From the cell containing the given text, extract its center point as (X, Y) coordinate. 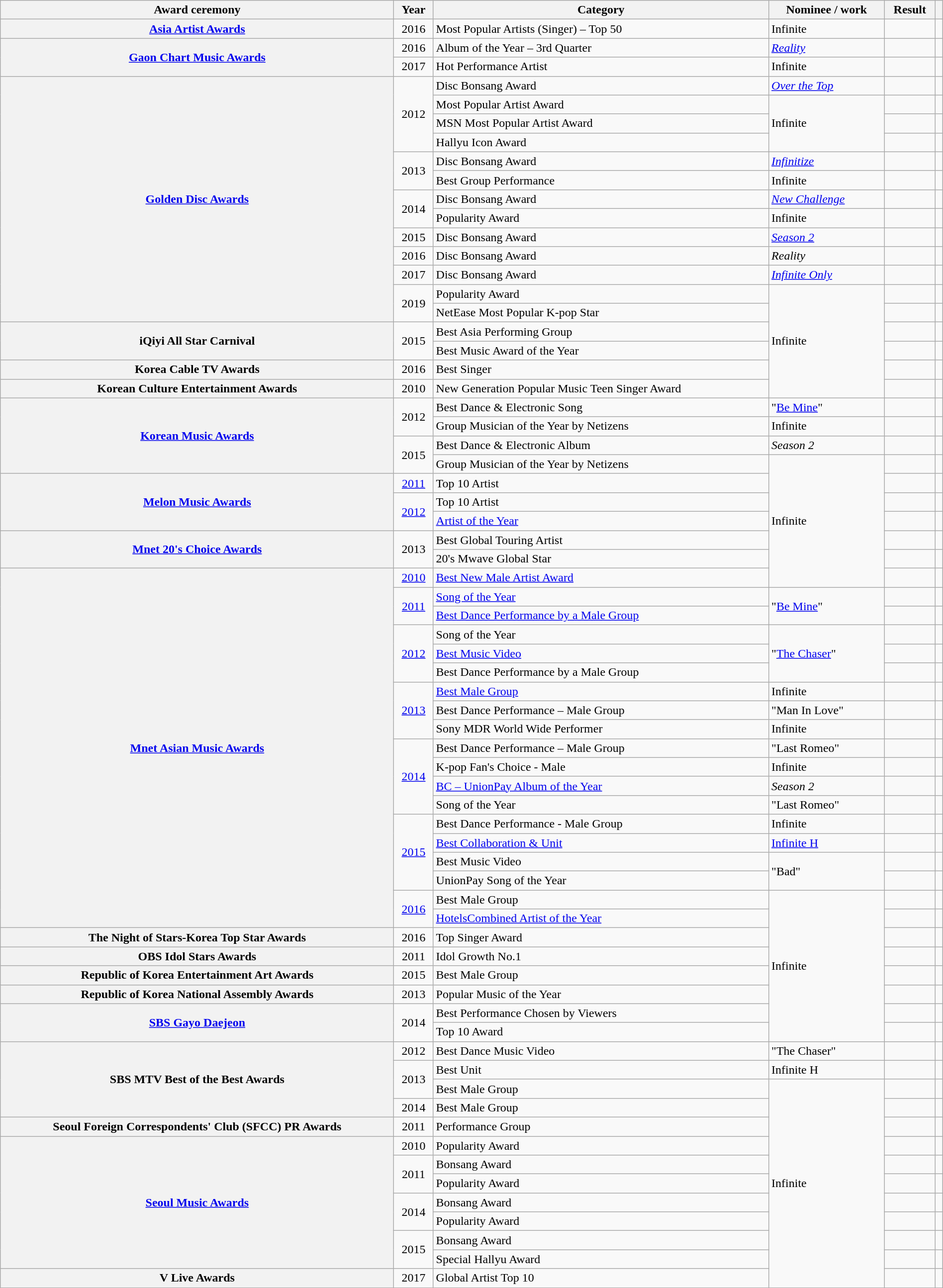
"Bad" (827, 871)
Nominee / work (827, 10)
Best Unit (601, 1070)
Global Artist Top 10 (601, 1278)
Best Collaboration & Unit (601, 843)
Popular Music of the Year (601, 994)
Most Popular Artists (Singer) – Top 50 (601, 29)
Seoul Foreign Correspondents' Club (SFCC) PR Awards (197, 1126)
HotelsCombined Artist of the Year (601, 919)
Award ceremony (197, 10)
Best New Male Artist Award (601, 578)
New Generation Popular Music Teen Singer Award (601, 388)
Korean Culture Entertainment Awards (197, 388)
Result (910, 10)
SBS Gayo Daejeon (197, 1022)
Hot Performance Artist (601, 67)
Best Music Award of the Year (601, 351)
Best Global Touring Artist (601, 540)
Sony MDR World Wide Performer (601, 729)
Over the Top (827, 86)
Most Popular Artist Award (601, 104)
OBS Idol Stars Awards (197, 956)
Album of the Year – 3rd Quarter (601, 48)
Year (414, 10)
Performance Group (601, 1126)
New Challenge (827, 199)
Golden Disc Awards (197, 199)
Best Performance Chosen by Viewers (601, 1013)
Infinitize (827, 161)
Asia Artist Awards (197, 29)
Best Dance Performance - Male Group (601, 824)
Best Dance & Electronic Song (601, 407)
Mnet 20's Choice Awards (197, 549)
Best Dance & Electronic Album (601, 445)
iQiyi All Star Carnival (197, 341)
2019 (414, 303)
"Man In Love" (827, 710)
K-pop Fan's Choice - Male (601, 767)
Best Singer (601, 369)
BC – UnionPay Album of the Year (601, 786)
Special Hallyu Award (601, 1259)
Idol Growth No.1 (601, 956)
20's Mwave Global Star (601, 559)
Artist of the Year (601, 521)
V Live Awards (197, 1278)
SBS MTV Best of the Best Awards (197, 1079)
Mnet Asian Music Awards (197, 748)
MSN Most Popular Artist Award (601, 123)
Category (601, 10)
Gaon Chart Music Awards (197, 57)
The Night of Stars-Korea Top Star Awards (197, 937)
UnionPay Song of the Year (601, 881)
NetEase Most Popular K-pop Star (601, 313)
Korea Cable TV Awards (197, 369)
Seoul Music Awards (197, 1202)
Korean Music Awards (197, 436)
Best Dance Music Video (601, 1051)
Best Asia Performing Group (601, 332)
Best Group Performance (601, 180)
Republic of Korea National Assembly Awards (197, 994)
Top 10 Award (601, 1032)
Melon Music Awards (197, 502)
Top Singer Award (601, 937)
Infinite Only (827, 275)
Hallyu Icon Award (601, 142)
Republic of Korea Entertainment Art Awards (197, 975)
